Provide the [x, y] coordinate of the cell's center where the given text is located.  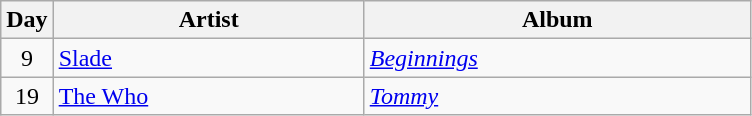
Tommy [557, 96]
9 [27, 58]
Slade [208, 58]
Artist [208, 20]
Beginnings [557, 58]
Day [27, 20]
Album [557, 20]
19 [27, 96]
The Who [208, 96]
